Identify which cell holds the provided text, then report its [x, y] central coordinate. 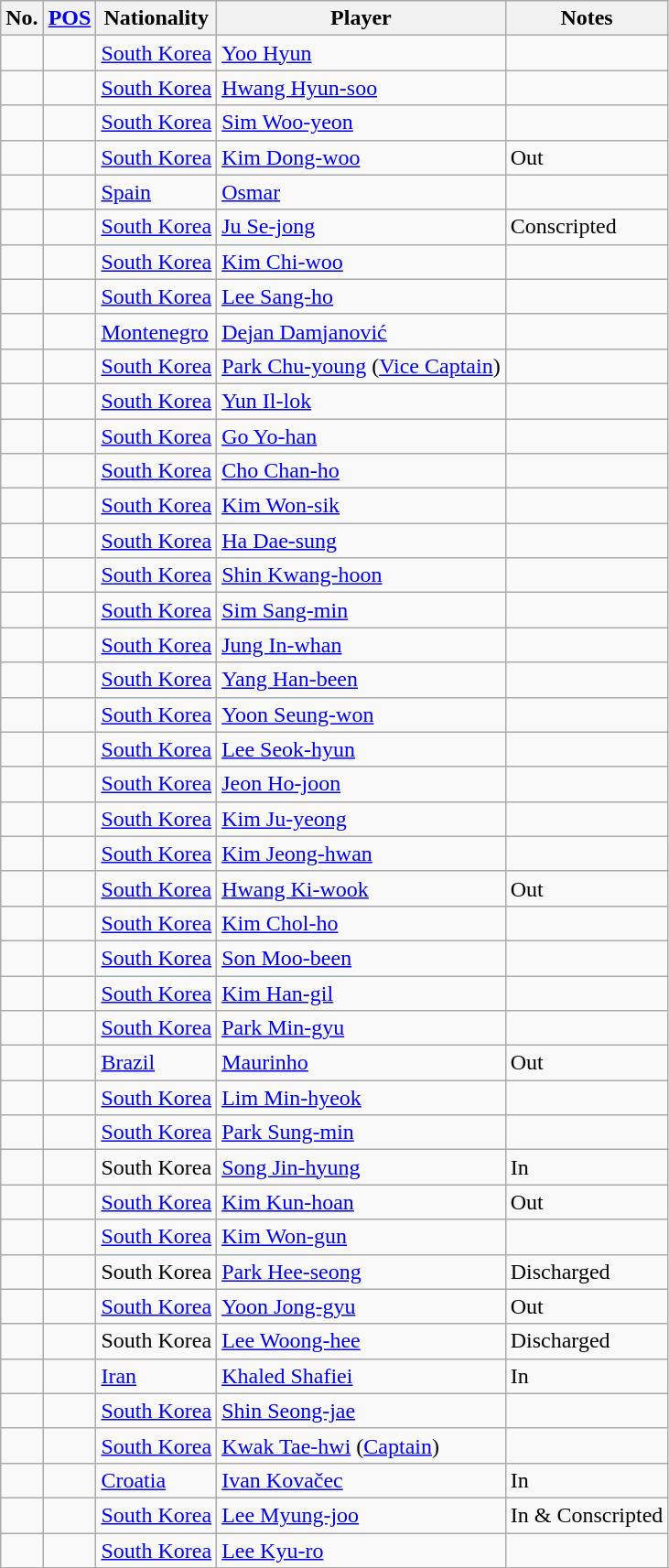
Lee Sang-ho [361, 296]
Kim Won-gun [361, 1237]
Khaled Shafiei [361, 1376]
Ju Se-jong [361, 227]
Notes [587, 18]
Shin Kwang-hoon [361, 575]
Kim Chi-woo [361, 262]
Lee Woong-hee [361, 1341]
Yoon Jong-gyu [361, 1306]
Yoo Hyun [361, 53]
Lim Min-hyeok [361, 1098]
Kim Ju-yeong [361, 819]
Kwak Tae-hwi (Captain) [361, 1445]
Jeon Ho-joon [361, 784]
Kim Won-sik [361, 506]
Kim Dong-woo [361, 157]
Croatia [156, 1480]
Son Moo-been [361, 958]
Park Sung-min [361, 1133]
Park Hee-seong [361, 1272]
Maurinho [361, 1063]
Yoon Seung-won [361, 714]
Yang Han-been [361, 680]
Sim Woo-yeon [361, 123]
Kim Jeong-hwan [361, 854]
POS [70, 18]
Montenegro [156, 331]
Kim Kun-hoan [361, 1202]
Song Jin-hyung [361, 1167]
Park Chu-young (Vice Captain) [361, 366]
Ha Dae-sung [361, 541]
Lee Seok-hyun [361, 749]
Sim Sang-min [361, 610]
Ivan Kovačec [361, 1480]
Osmar [361, 192]
Hwang Ki-wook [361, 888]
Lee Kyu-ro [361, 1551]
Nationality [156, 18]
Hwang Hyun-soo [361, 88]
Lee Myung-joo [361, 1515]
Go Yo-han [361, 436]
Brazil [156, 1063]
Park Min-gyu [361, 1028]
Cho Chan-ho [361, 471]
Yun Il-lok [361, 401]
In & Conscripted [587, 1515]
Kim Chol-ho [361, 923]
Conscripted [587, 227]
Dejan Damjanović [361, 331]
Jung In-whan [361, 645]
Kim Han-gil [361, 993]
Shin Seong-jae [361, 1411]
Spain [156, 192]
No. [22, 18]
Iran [156, 1376]
Player [361, 18]
